Determine the [X, Y] coordinate at the center of the cell enclosing the given text.  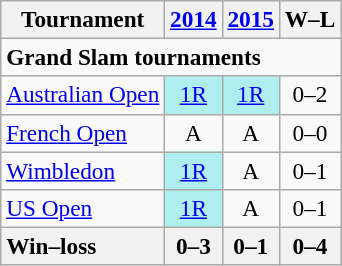
0–0 [310, 133]
Win–loss [83, 246]
Australian Open [83, 95]
Tournament [83, 19]
US Open [83, 208]
2014 [194, 19]
W–L [310, 19]
0–4 [310, 246]
0–2 [310, 95]
0–3 [194, 246]
Wimbledon [83, 170]
French Open [83, 133]
2015 [250, 19]
Grand Slam tournaments [171, 57]
